Provide the (X, Y) coordinate of the cell's center where the given text is located.  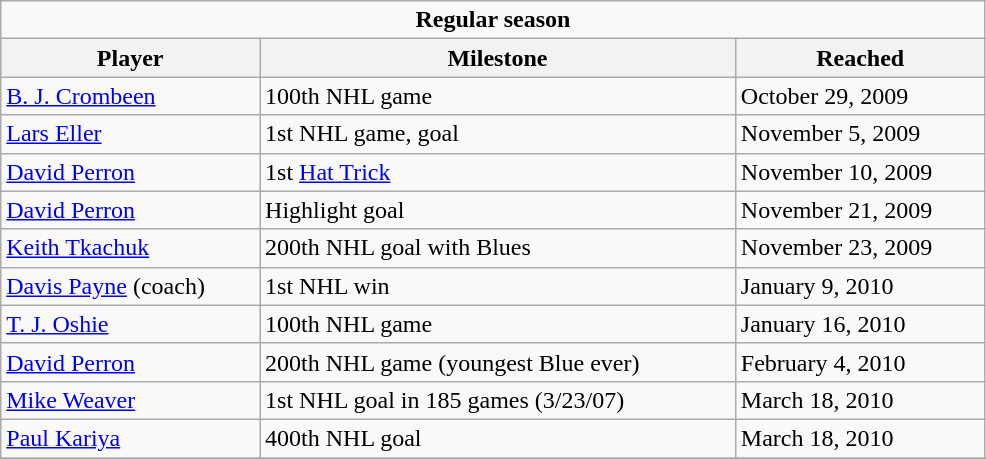
Keith Tkachuk (130, 248)
200th NHL game (youngest Blue ever) (498, 362)
1st NHL win (498, 286)
January 9, 2010 (860, 286)
Mike Weaver (130, 400)
Davis Payne (coach) (130, 286)
Lars Eller (130, 134)
November 5, 2009 (860, 134)
November 23, 2009 (860, 248)
November 10, 2009 (860, 172)
1st NHL game, goal (498, 134)
1st NHL goal in 185 games (3/23/07) (498, 400)
Player (130, 58)
B. J. Crombeen (130, 96)
Milestone (498, 58)
Regular season (493, 20)
January 16, 2010 (860, 324)
400th NHL goal (498, 438)
T. J. Oshie (130, 324)
1st Hat Trick (498, 172)
October 29, 2009 (860, 96)
February 4, 2010 (860, 362)
Reached (860, 58)
200th NHL goal with Blues (498, 248)
Paul Kariya (130, 438)
Highlight goal (498, 210)
November 21, 2009 (860, 210)
